Scan for the cell matching the given text and deliver its [X, Y] coordinate at center. 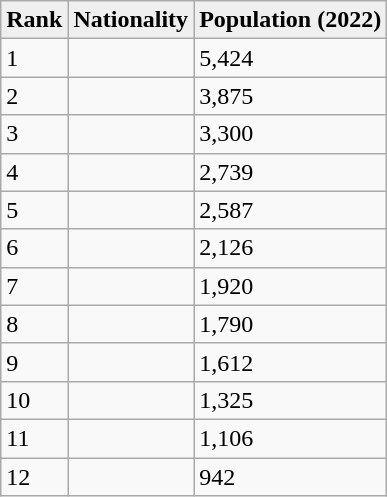
5,424 [290, 58]
2,739 [290, 172]
9 [34, 362]
10 [34, 400]
3 [34, 134]
1,790 [290, 324]
11 [34, 438]
1 [34, 58]
5 [34, 210]
1,325 [290, 400]
Rank [34, 20]
1,106 [290, 438]
Nationality [131, 20]
8 [34, 324]
1,920 [290, 286]
2 [34, 96]
3,875 [290, 96]
7 [34, 286]
4 [34, 172]
6 [34, 248]
2,126 [290, 248]
12 [34, 477]
942 [290, 477]
2,587 [290, 210]
Population (2022) [290, 20]
1,612 [290, 362]
3,300 [290, 134]
